Pinpoint the cell where the given text exists, returning its [x, y] midpoint coordinate. 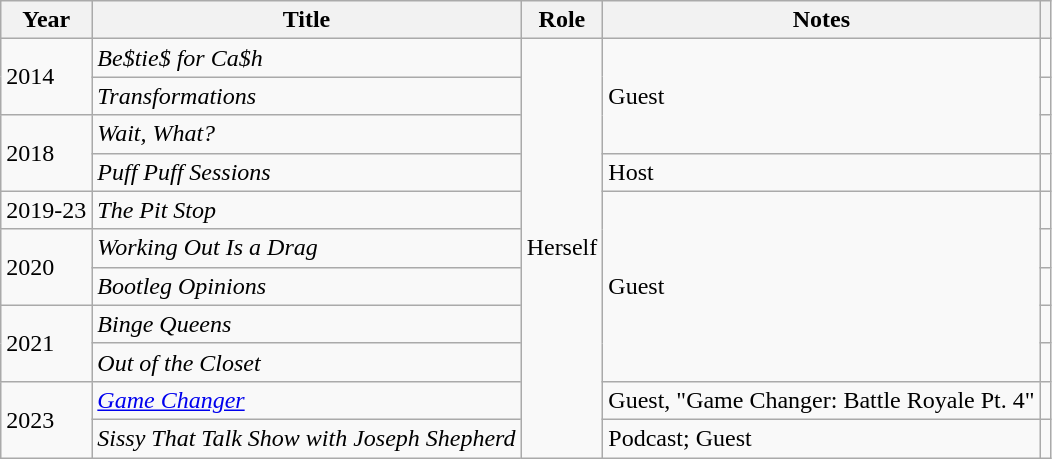
Bootleg Opinions [306, 286]
2020 [46, 267]
Game Changer [306, 400]
Wait, What? [306, 134]
2021 [46, 343]
2014 [46, 77]
Guest, "Game Changer: Battle Royale Pt. 4" [822, 400]
Binge Queens [306, 324]
Herself [562, 248]
Transformations [306, 96]
Out of the Closet [306, 362]
Role [562, 20]
Working Out Is a Drag [306, 248]
2023 [46, 419]
Notes [822, 20]
Host [822, 172]
2018 [46, 153]
Title [306, 20]
Year [46, 20]
Be$tie$ for Ca$h [306, 58]
Sissy That Talk Show with Joseph Shepherd [306, 438]
The Pit Stop [306, 210]
2019-23 [46, 210]
Puff Puff Sessions [306, 172]
Podcast; Guest [822, 438]
